Capture the cell that displays the provided text and extract its [X, Y] central coordinate. 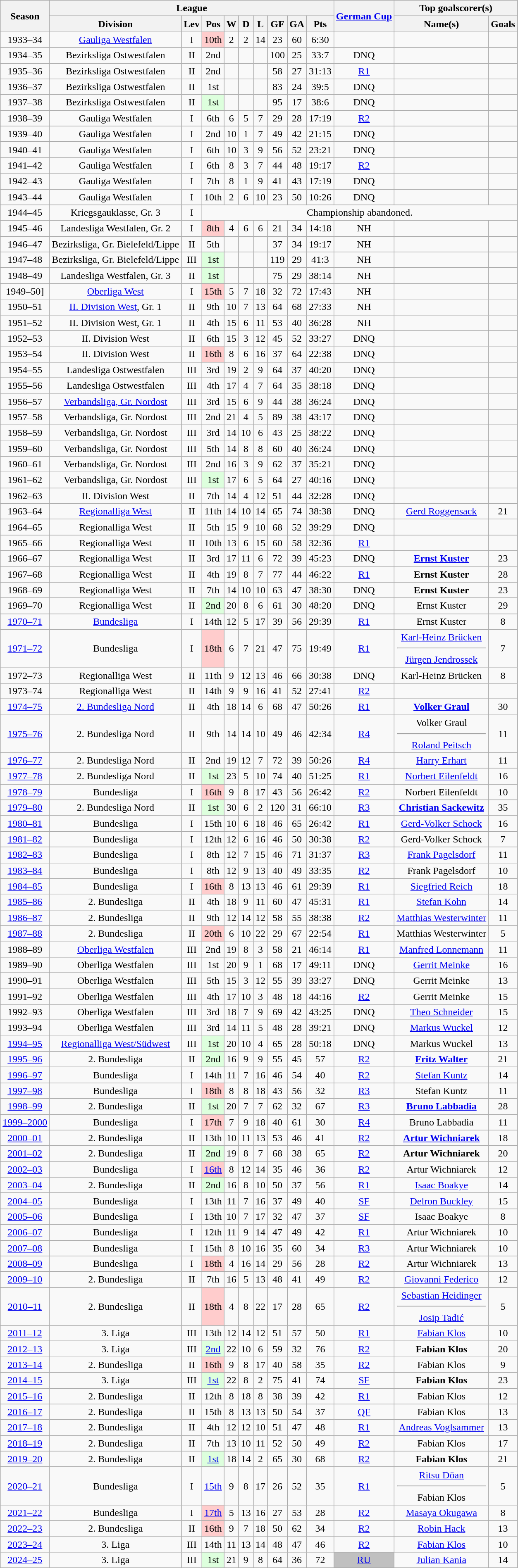
Pts [320, 24]
Landesliga Westfalen, Gr. 3 [116, 276]
39:21 [320, 1028]
Manfred Lonnemann [442, 949]
Harry Erhart [442, 761]
48:20 [320, 606]
2018–19 [25, 1443]
33:7 [320, 55]
50:18 [320, 1044]
Robin Hack [442, 1528]
95 [277, 102]
22:38 [320, 354]
1951–52 [25, 323]
32:28 [320, 496]
43:17 [320, 417]
1938–39 [25, 118]
2016–17 [25, 1412]
2009–10 [25, 1280]
1989–90 [25, 965]
Top goalscorer(s) [456, 8]
1997–98 [25, 1091]
Oberliga West [116, 291]
1958–59 [25, 433]
1955–56 [25, 385]
2023–24 [25, 1544]
41:3 [320, 260]
89 [277, 417]
1945–46 [25, 228]
1944–45 [25, 213]
27:41 [320, 691]
Name(s) [442, 24]
1977–78 [25, 776]
1980–81 [25, 823]
23:21 [320, 150]
1970–71 [25, 621]
Stefan Kohn [442, 902]
1963–64 [25, 512]
43:25 [320, 1012]
1943–44 [25, 197]
1950–51 [25, 307]
1935–36 [25, 71]
2013–14 [25, 1365]
1991–92 [25, 996]
Lev [192, 24]
1971–72 [25, 648]
1948–49 [25, 276]
44:16 [320, 996]
66 [297, 675]
2024–25 [25, 1560]
1936–37 [25, 87]
1949–50] [25, 291]
Theo Schneider [442, 1012]
14:18 [320, 228]
2008–09 [25, 1264]
120 [277, 808]
Regionalliga West/Südwest [116, 1044]
1985–86 [25, 902]
Volker GraulRoland Peitsch [442, 734]
1953–54 [25, 354]
83 [277, 87]
1947–48 [25, 260]
1983–84 [25, 871]
32:36 [320, 543]
1974–75 [25, 707]
19:49 [320, 648]
2022–23 [25, 1528]
46:14 [320, 949]
31:13 [320, 71]
1946–47 [25, 244]
2000–01 [25, 1138]
1934–35 [25, 55]
1954–55 [25, 370]
D [246, 24]
Delron Buckley [442, 1201]
45:23 [320, 559]
1993–94 [25, 1028]
Siegfried Reich [442, 886]
49:11 [320, 965]
1973–74 [25, 691]
66:10 [320, 808]
1999–2000 [25, 1122]
2007–08 [25, 1248]
Season [25, 16]
38:22 [320, 433]
27:33 [320, 307]
59 [277, 1349]
100 [277, 55]
Christian Sackewitz [442, 808]
1939–40 [25, 134]
1959–60 [25, 448]
1992–93 [25, 1012]
33:35 [320, 871]
2014–15 [25, 1380]
1964–65 [25, 527]
20th [213, 933]
42:34 [320, 734]
2019–20 [25, 1459]
1988–89 [25, 949]
1994–95 [25, 1044]
QF [364, 1412]
63 [277, 590]
1976–77 [25, 761]
38:30 [320, 590]
Volker Graul [442, 707]
1942–43 [25, 181]
1990–91 [25, 980]
1981–82 [25, 839]
71 [297, 855]
1952–53 [25, 338]
Division [116, 24]
39:5 [320, 87]
2006–07 [25, 1232]
1987–88 [25, 933]
1969–70 [25, 606]
1986–87 [25, 918]
1957–58 [25, 417]
2002–03 [25, 1169]
2005–06 [25, 1216]
Karl-Heinz Brücken [442, 675]
1975–76 [25, 734]
1995–96 [25, 1059]
W [232, 24]
1961–62 [25, 480]
2011–12 [25, 1333]
German Cup [364, 16]
Landesliga Westfalen, Gr. 2 [116, 228]
46:22 [320, 574]
1962–63 [25, 496]
Championship abandoned. [360, 213]
10:26 [320, 197]
77 [277, 574]
69 [277, 1012]
Ritsu DōanFabian Klos [442, 1486]
1979–80 [25, 808]
League [192, 8]
Andreas Voglsammer [442, 1428]
Sebastian HeidingerJosip Tadić [442, 1306]
17:43 [320, 291]
GA [297, 24]
21:15 [320, 134]
1960–61 [25, 464]
76 [320, 1349]
2012–13 [25, 1349]
119 [277, 260]
36:28 [320, 323]
1982–83 [25, 855]
Masaya Okugawa [442, 1513]
22:54 [320, 933]
40:16 [320, 480]
24 [297, 87]
38:14 [320, 276]
GF [277, 24]
Giovanni Federico [442, 1280]
1965–66 [25, 543]
1972–73 [25, 675]
Kriegsgauklasse, Gr. 3 [116, 213]
26 [277, 1486]
1967–68 [25, 574]
2017–18 [25, 1428]
40:20 [320, 370]
31:37 [320, 855]
Julian Kania [442, 1560]
1998–99 [25, 1106]
L [260, 24]
1966–67 [25, 559]
2001–02 [25, 1154]
RU [364, 1560]
Gerd Roggensack [442, 512]
1933–34 [25, 40]
Karl-Heinz BrückenJürgen Jendrossek [442, 648]
2003–04 [25, 1185]
1941–42 [25, 165]
2021–22 [25, 1513]
2004–05 [25, 1201]
Goals [503, 24]
1937–38 [25, 102]
2020–21 [25, 1486]
1978–79 [25, 792]
1996–97 [25, 1075]
35:21 [320, 464]
1984–85 [25, 886]
6:30 [320, 40]
Pos [213, 24]
45:31 [320, 902]
1956–57 [25, 401]
39:29 [320, 527]
38:18 [320, 385]
38:6 [320, 102]
2015–16 [25, 1396]
2010–11 [25, 1306]
51:25 [320, 776]
31 [297, 808]
1940–41 [25, 150]
1968–69 [25, 590]
Fritz Walter [442, 1059]
